Determine the [X, Y] coordinate at the center of the cell enclosing the given text.  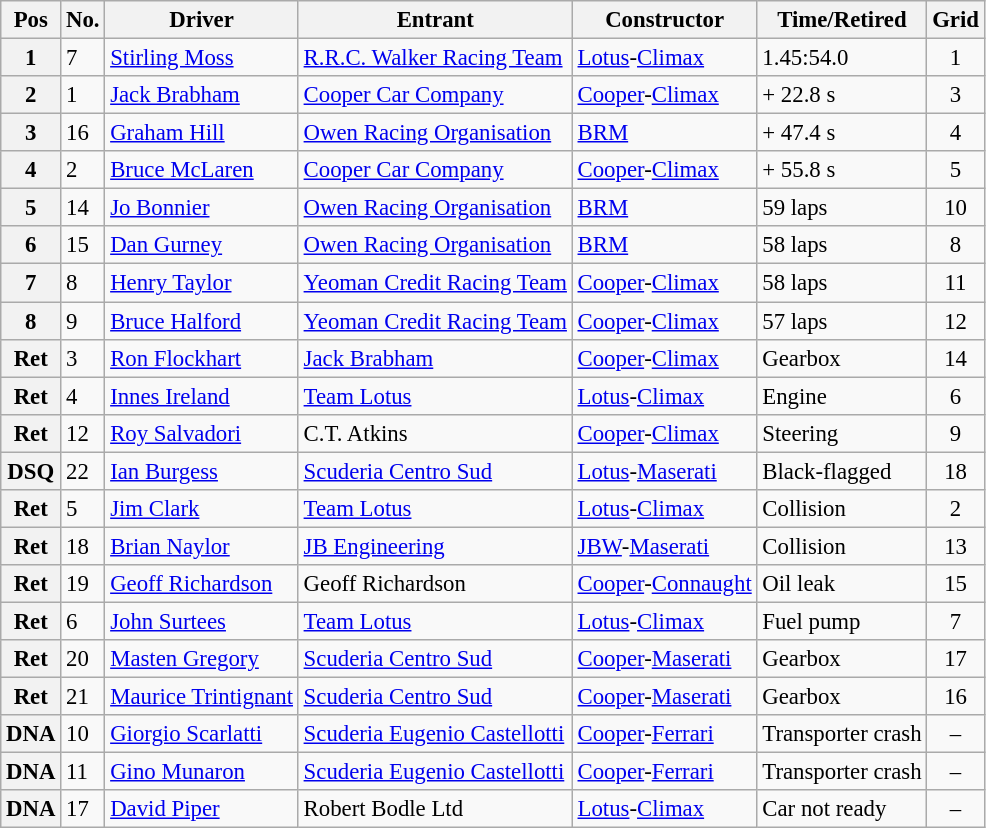
R.R.C. Walker Racing Team [435, 58]
Stirling Moss [202, 58]
Robert Bodle Ltd [435, 809]
Driver [202, 20]
21 [83, 697]
David Piper [202, 809]
Graham Hill [202, 133]
Entrant [435, 20]
13 [956, 546]
Car not ready [842, 809]
20 [83, 659]
Pos [31, 20]
22 [83, 471]
19 [83, 584]
+ 47.4 s [842, 133]
Jo Bonnier [202, 208]
+ 55.8 s [842, 170]
Brian Naylor [202, 546]
Giorgio Scarlatti [202, 734]
Maurice Trintignant [202, 697]
Masten Gregory [202, 659]
Henry Taylor [202, 283]
Ron Flockhart [202, 358]
Ian Burgess [202, 471]
Black-flagged [842, 471]
Oil leak [842, 584]
Fuel pump [842, 621]
Gino Munaron [202, 772]
Dan Gurney [202, 245]
Lotus-Maserati [664, 471]
Innes Ireland [202, 396]
57 laps [842, 321]
John Surtees [202, 621]
JB Engineering [435, 546]
Jim Clark [202, 509]
JBW-Maserati [664, 546]
1.45:54.0 [842, 58]
Grid [956, 20]
Time/Retired [842, 20]
+ 22.8 s [842, 95]
DSQ [31, 471]
Cooper-Connaught [664, 584]
Bruce Halford [202, 321]
59 laps [842, 208]
Constructor [664, 20]
Steering [842, 433]
Bruce McLaren [202, 170]
No. [83, 20]
Roy Salvadori [202, 433]
Engine [842, 396]
C.T. Atkins [435, 433]
